Provide the (x, y) coordinate of the cell's center where the given text is located.  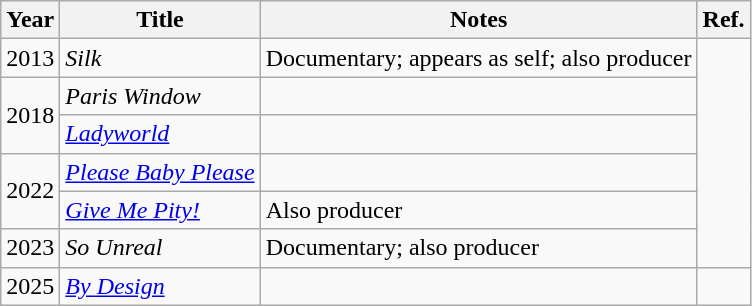
So Unreal (160, 248)
Documentary; also producer (478, 248)
Title (160, 20)
2013 (30, 58)
Please Baby Please (160, 172)
Documentary; appears as self; also producer (478, 58)
Silk (160, 58)
2018 (30, 115)
2025 (30, 286)
Also producer (478, 210)
Paris Window (160, 96)
By Design (160, 286)
2023 (30, 248)
2022 (30, 191)
Ref. (724, 20)
Year (30, 20)
Give Me Pity! (160, 210)
Notes (478, 20)
Ladyworld (160, 134)
